Pinpoint the cell where the given text exists, returning its [X, Y] midpoint coordinate. 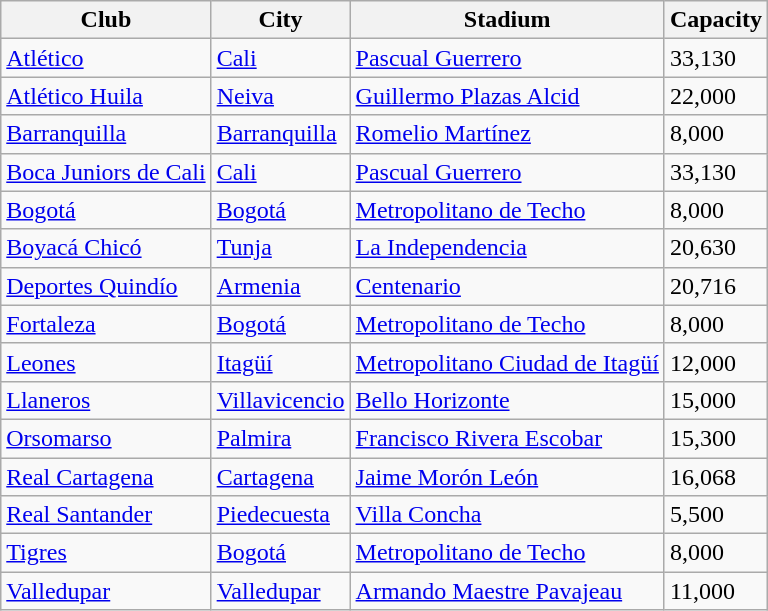
Leones [106, 362]
Boyacá Chicó [106, 248]
Bello Horizonte [507, 400]
Llaneros [106, 400]
22,000 [716, 96]
15,300 [716, 438]
Atlético [106, 58]
Boca Juniors de Cali [106, 172]
5,500 [716, 515]
16,068 [716, 477]
20,716 [716, 286]
Real Cartagena [106, 477]
Palmira [280, 438]
Itagüí [280, 362]
12,000 [716, 362]
Real Santander [106, 515]
Francisco Rivera Escobar [507, 438]
Orsomarso [106, 438]
Capacity [716, 20]
Armenia [280, 286]
11,000 [716, 591]
City [280, 20]
Cartagena [280, 477]
15,000 [716, 400]
Fortaleza [106, 324]
Neiva [280, 96]
Romelio Martínez [507, 134]
Club [106, 20]
Piedecuesta [280, 515]
Stadium [507, 20]
Armando Maestre Pavajeau [507, 591]
Atlético Huila [106, 96]
Villa Concha [507, 515]
Jaime Morón León [507, 477]
Tigres [106, 553]
Centenario [507, 286]
Tunja [280, 248]
20,630 [716, 248]
Deportes Quindío [106, 286]
La Independencia [507, 248]
Villavicencio [280, 400]
Guillermo Plazas Alcid [507, 96]
Metropolitano Ciudad de Itagüí [507, 362]
